Pinpoint the cell where the given text exists, returning its [X, Y] midpoint coordinate. 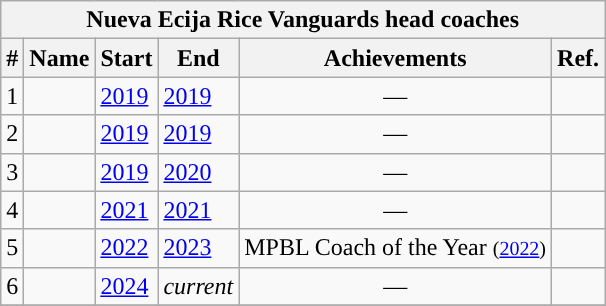
Start [126, 58]
4 [12, 210]
Name [60, 58]
2020 [198, 172]
End [198, 58]
1 [12, 96]
Ref. [578, 58]
current [198, 286]
# [12, 58]
5 [12, 248]
3 [12, 172]
6 [12, 286]
2022 [126, 248]
MPBL Coach of the Year (2022) [396, 248]
2023 [198, 248]
2 [12, 134]
2024 [126, 286]
Achievements [396, 58]
Nueva Ecija Rice Vanguards head coaches [303, 20]
